Output the [x, y] coordinate of the center of the cell containing the given text.  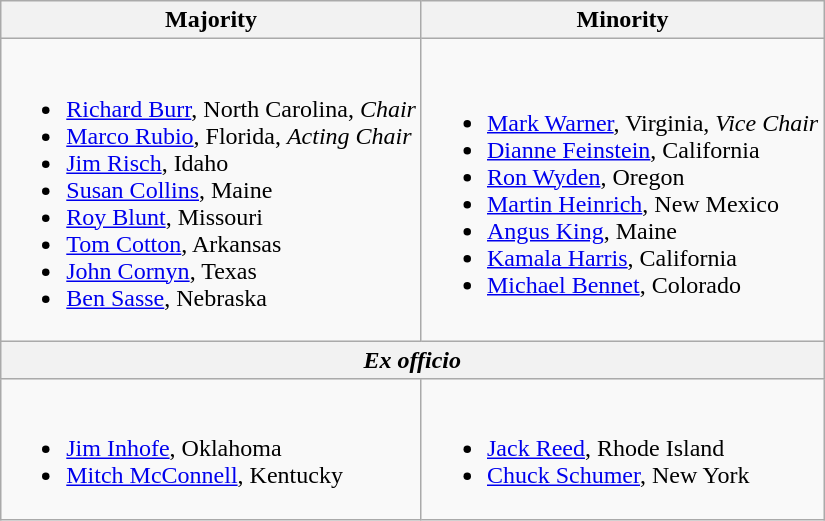
Jim Inhofe, OklahomaMitch McConnell, Kentucky [212, 449]
Minority [622, 20]
Jack Reed, Rhode IslandChuck Schumer, New York [622, 449]
Majority [212, 20]
Ex officio [412, 360]
